Provide the [x, y] coordinate of the cell's center where the given text is located.  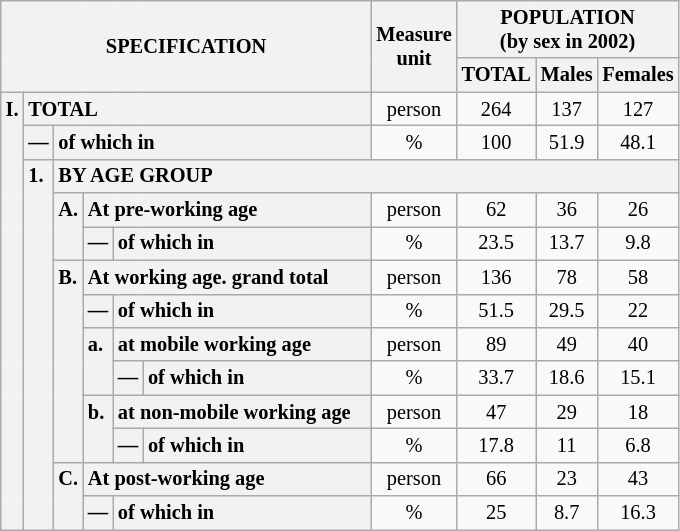
40 [638, 344]
48.1 [638, 142]
43 [638, 479]
At post-working age [227, 479]
b. [98, 428]
BY AGE GROUP [366, 176]
POPULATION (by sex in 2002) [568, 29]
I. [12, 311]
A. [68, 226]
18.6 [567, 378]
23 [567, 479]
B. [68, 361]
58 [638, 277]
C. [68, 496]
Females [638, 75]
25 [496, 513]
At pre-working age [227, 210]
49 [567, 344]
16.3 [638, 513]
26 [638, 210]
11 [567, 445]
51.5 [496, 311]
127 [638, 109]
136 [496, 277]
Measure unit [414, 46]
89 [496, 344]
51.9 [567, 142]
100 [496, 142]
23.5 [496, 243]
Males [567, 75]
SPECIFICATION [186, 46]
62 [496, 210]
137 [567, 109]
29 [567, 412]
66 [496, 479]
At working age. grand total [227, 277]
15.1 [638, 378]
at mobile working age [242, 344]
33.7 [496, 378]
17.8 [496, 445]
18 [638, 412]
36 [567, 210]
8.7 [567, 513]
13.7 [567, 243]
29.5 [567, 311]
78 [567, 277]
6.8 [638, 445]
47 [496, 412]
1. [38, 344]
at non-mobile working age [242, 412]
22 [638, 311]
a. [98, 360]
264 [496, 109]
9.8 [638, 243]
